Search for the cell housing the specified text and yield its (X, Y) center coordinate. 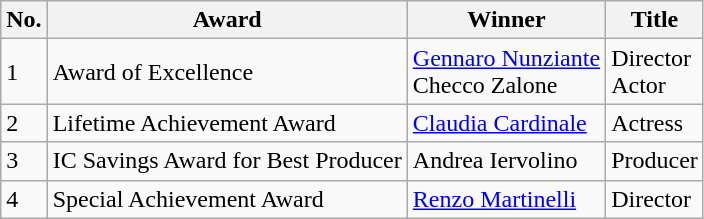
Winner (506, 20)
Andrea Iervolino (506, 161)
No. (24, 20)
Director (655, 199)
Claudia Cardinale (506, 123)
1 (24, 72)
Renzo Martinelli (506, 199)
2 (24, 123)
IC Savings Award for Best Producer (227, 161)
Award of Excellence (227, 72)
Title (655, 20)
Special Achievement Award (227, 199)
Gennaro NunzianteChecco Zalone (506, 72)
Lifetime Achievement Award (227, 123)
Producer (655, 161)
3 (24, 161)
Award (227, 20)
Actress (655, 123)
4 (24, 199)
DirectorActor (655, 72)
